Search for the cell housing the specified text and yield its (x, y) center coordinate. 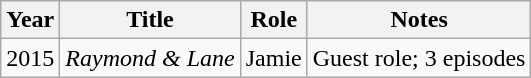
Role (274, 20)
Guest role; 3 episodes (419, 58)
Notes (419, 20)
Year (30, 20)
2015 (30, 58)
Title (150, 20)
Jamie (274, 58)
Raymond & Lane (150, 58)
